Capture the cell that displays the provided text and extract its [x, y] central coordinate. 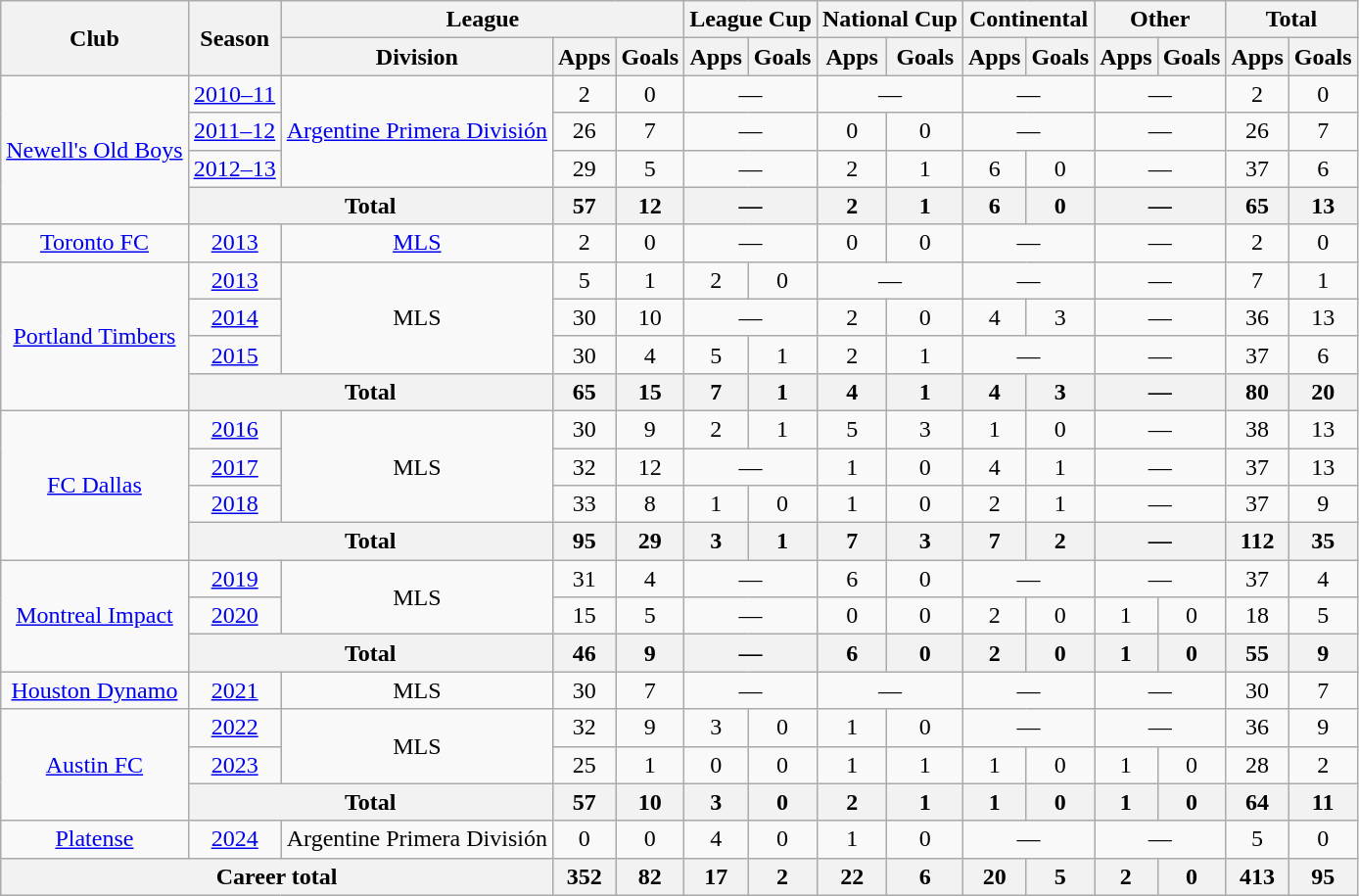
2015 [235, 354]
2011–12 [235, 131]
2021 [235, 690]
80 [1257, 392]
46 [584, 653]
2010–11 [235, 94]
Season [235, 38]
FC Dallas [94, 485]
Toronto FC [94, 243]
112 [1257, 542]
8 [650, 504]
National Cup [889, 20]
League [482, 20]
35 [1323, 542]
Platense [94, 839]
352 [584, 876]
Club [94, 38]
Newell's Old Boys [94, 150]
64 [1257, 802]
28 [1257, 765]
17 [717, 876]
2020 [235, 616]
Austin FC [94, 765]
2014 [235, 317]
2022 [235, 728]
22 [852, 876]
Houston Dynamo [94, 690]
2017 [235, 467]
Division [417, 57]
2024 [235, 839]
38 [1257, 429]
11 [1323, 802]
31 [584, 579]
Continental [1028, 20]
Career total [277, 876]
413 [1257, 876]
Other [1160, 20]
33 [584, 504]
25 [584, 765]
2016 [235, 429]
League Cup [751, 20]
2012–13 [235, 168]
2019 [235, 579]
Montreal Impact [94, 616]
55 [1257, 653]
2018 [235, 504]
2023 [235, 765]
18 [1257, 616]
Portland Timbers [94, 336]
82 [650, 876]
